Scan for the cell matching the given text and deliver its (X, Y) coordinate at center. 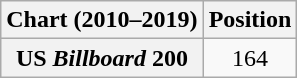
164 (250, 58)
Position (250, 20)
US Billboard 200 (102, 58)
Chart (2010–2019) (102, 20)
